From the cell containing the given text, extract its center point as (X, Y) coordinate. 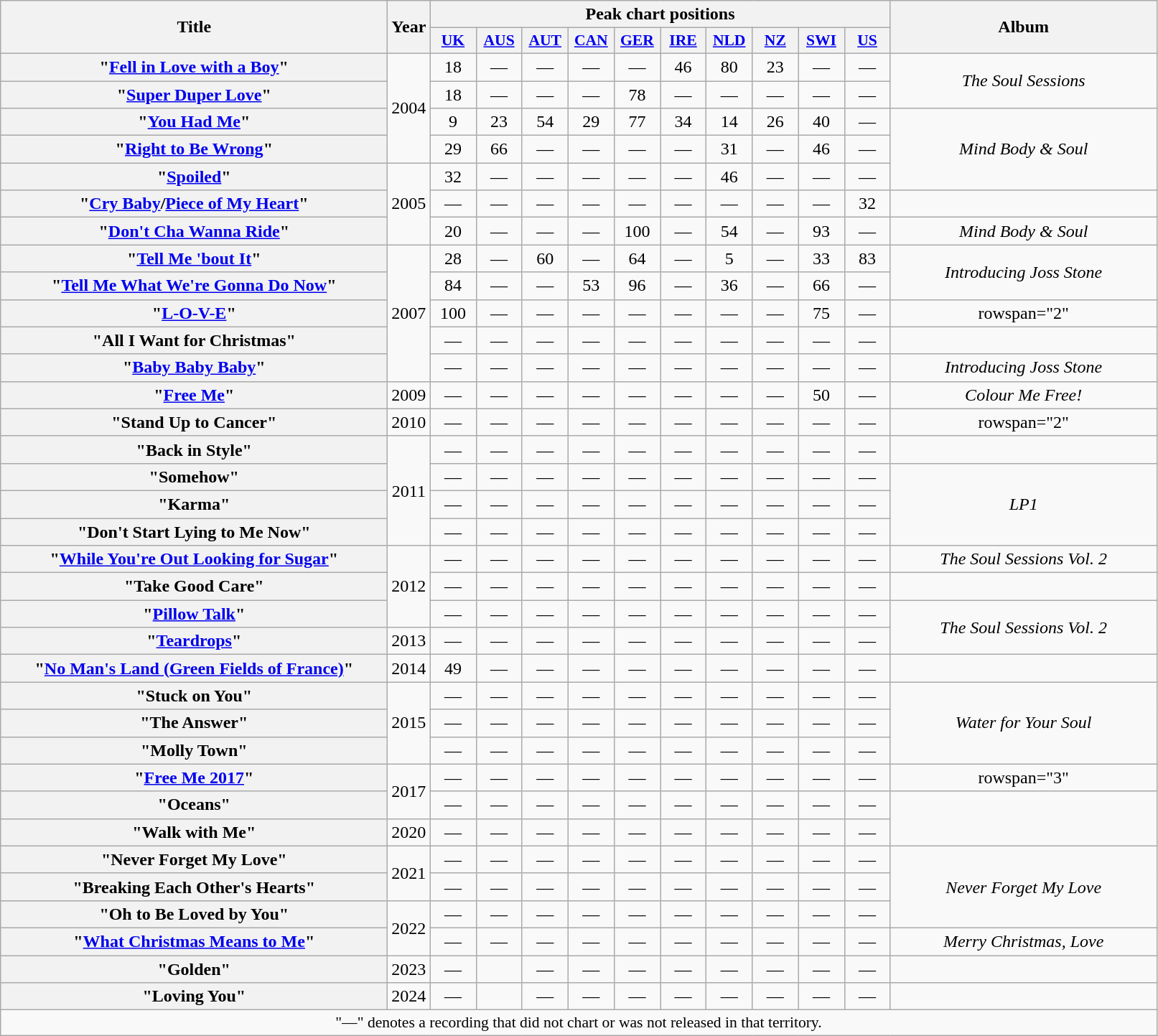
"No Man's Land (Green Fields of France)" (194, 668)
83 (867, 258)
2022 (409, 928)
2021 (409, 873)
80 (729, 67)
"All I Want for Christmas" (194, 340)
"Baby Baby Baby" (194, 368)
"Pillow Talk" (194, 614)
"Super Duper Love" (194, 94)
LP1 (1024, 504)
"—" denotes a recording that did not chart or was not released in that territory. (579, 1023)
US (867, 41)
2017 (409, 791)
26 (775, 122)
2005 (409, 204)
"Somehow" (194, 477)
"Take Good Care" (194, 587)
The Soul Sessions (1024, 80)
2015 (409, 723)
96 (637, 286)
"Right to Be Wrong" (194, 149)
64 (637, 258)
9 (453, 122)
31 (729, 149)
"Golden" (194, 969)
"Back in Style" (194, 449)
"Karma" (194, 504)
"Molly Town" (194, 750)
AUT (545, 41)
93 (821, 231)
2024 (409, 997)
33 (821, 258)
77 (637, 122)
"Teardrops" (194, 641)
UK (453, 41)
"Tell Me 'bout It" (194, 258)
Peak chart positions (660, 14)
2012 (409, 587)
"Breaking Each Other's Hearts" (194, 887)
2007 (409, 313)
Album (1024, 27)
"What Christmas Means to Me" (194, 941)
78 (637, 94)
28 (453, 258)
36 (729, 286)
40 (821, 122)
2011 (409, 490)
2014 (409, 668)
60 (545, 258)
34 (683, 122)
"Never Forget My Love" (194, 859)
AUS (499, 41)
CAN (591, 41)
"The Answer" (194, 723)
SWI (821, 41)
rowspan="3" (1024, 778)
"Oceans" (194, 805)
Year (409, 27)
"Cry Baby/Piece of My Heart" (194, 204)
"Free Me" (194, 395)
"Don't Cha Wanna Ride" (194, 231)
14 (729, 122)
"Walk with Me" (194, 832)
2004 (409, 108)
"L-O-V-E" (194, 313)
2013 (409, 641)
"Tell Me What We're Gonna Do Now" (194, 286)
"While You're Out Looking for Sugar" (194, 559)
49 (453, 668)
2009 (409, 395)
Title (194, 27)
20 (453, 231)
"You Had Me" (194, 122)
50 (821, 395)
"Fell in Love with a Boy" (194, 67)
2010 (409, 422)
"Loving You" (194, 997)
"Stand Up to Cancer" (194, 422)
"Spoiled" (194, 177)
"Oh to Be Loved by You" (194, 914)
IRE (683, 41)
2023 (409, 969)
"Stuck on You" (194, 696)
GER (637, 41)
84 (453, 286)
75 (821, 313)
Never Forget My Love (1024, 887)
53 (591, 286)
2020 (409, 832)
"Free Me 2017" (194, 778)
Colour Me Free! (1024, 395)
Water for Your Soul (1024, 723)
NLD (729, 41)
NZ (775, 41)
5 (729, 258)
"Don't Start Lying to Me Now" (194, 532)
Merry Christmas, Love (1024, 941)
